Locate the cell with the specified text and output its (x, y) center coordinate. 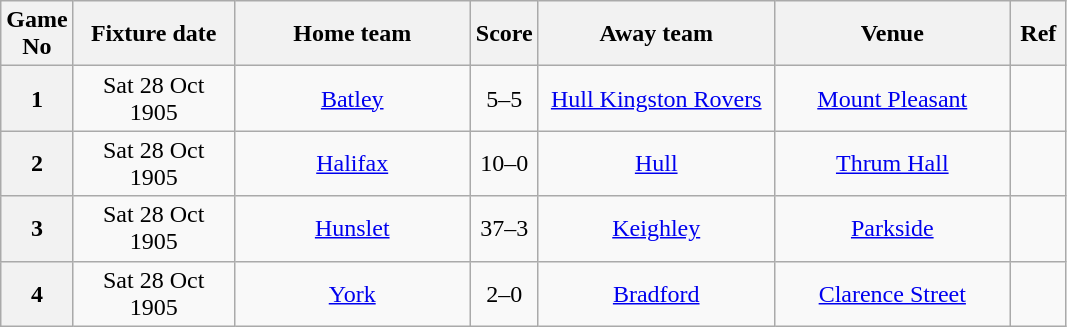
2–0 (504, 294)
Hunslet (352, 228)
Score (504, 34)
10–0 (504, 164)
37–3 (504, 228)
York (352, 294)
Batley (352, 98)
Thrum Hall (892, 164)
Fixture date (154, 34)
Away team (656, 34)
Bradford (656, 294)
Venue (892, 34)
Game No (37, 34)
2 (37, 164)
Clarence Street (892, 294)
Parkside (892, 228)
Home team (352, 34)
4 (37, 294)
Mount Pleasant (892, 98)
Ref (1038, 34)
5–5 (504, 98)
3 (37, 228)
1 (37, 98)
Keighley (656, 228)
Hull (656, 164)
Hull Kingston Rovers (656, 98)
Halifax (352, 164)
